Find where the given text appears and provide that cell's center as (x, y) coordinate. 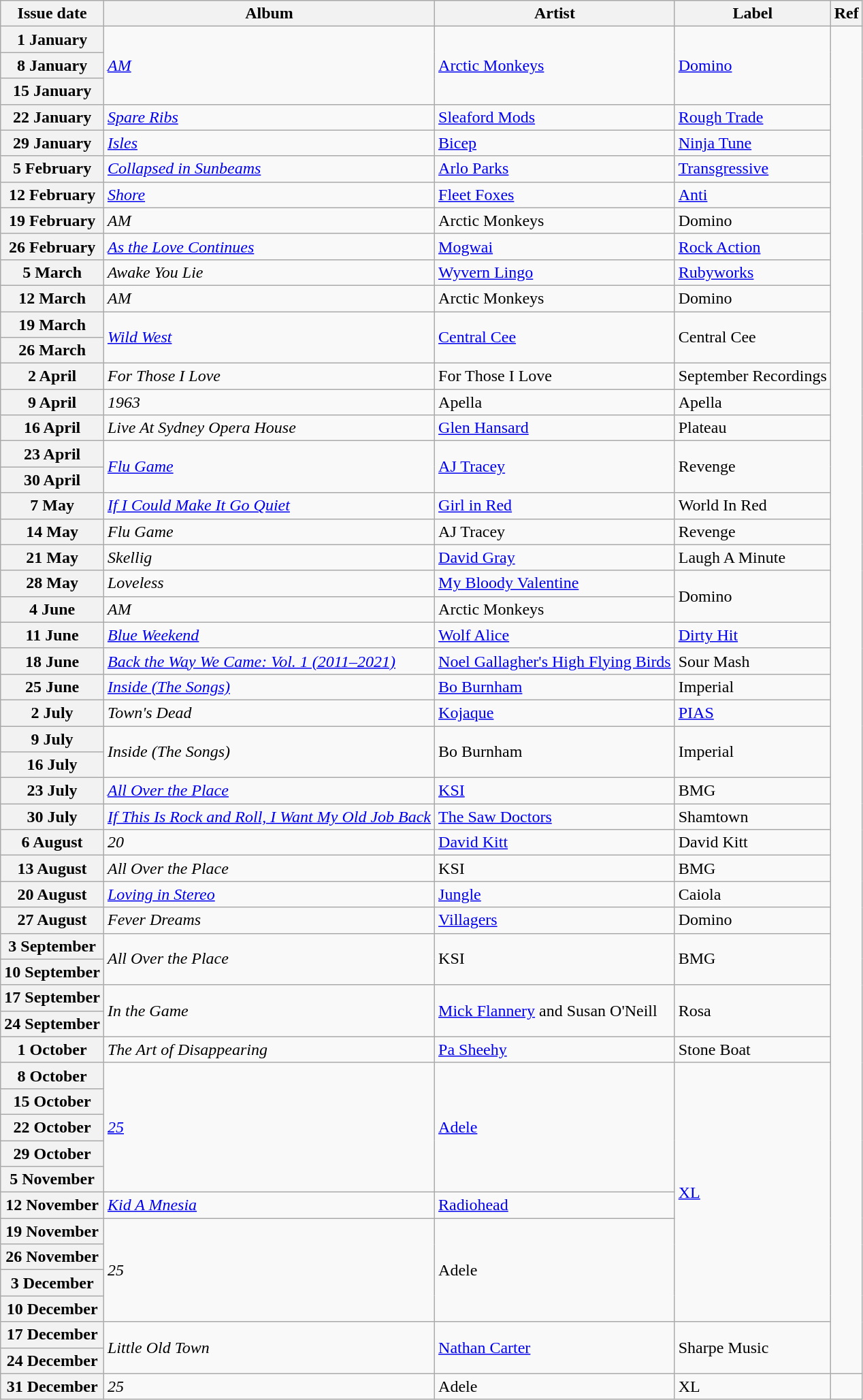
Sleaford Mods (555, 117)
Bicep (555, 143)
16 April (52, 428)
16 July (52, 765)
9 April (52, 402)
Rock Action (753, 246)
Rosa (753, 1011)
14 May (52, 532)
Kid A Mnesia (269, 1205)
Loving in Stereo (269, 894)
Blue Weekend (269, 635)
Awake You Lie (269, 272)
Wild West (269, 338)
19 March (52, 325)
12 March (52, 298)
3 September (52, 946)
The Art of Disappearing (269, 1049)
Villagers (555, 920)
5 February (52, 169)
27 August (52, 920)
Pa Sheehy (555, 1049)
20 (269, 843)
8 October (52, 1075)
4 June (52, 609)
Isles (269, 143)
12 November (52, 1205)
Collapsed in Sunbeams (269, 169)
11 June (52, 635)
Rough Trade (753, 117)
Loveless (269, 583)
23 April (52, 454)
As the Love Continues (269, 246)
13 August (52, 868)
Noel Gallagher's High Flying Birds (555, 661)
19 November (52, 1231)
The Saw Doctors (555, 817)
Stone Boat (753, 1049)
22 October (52, 1127)
23 July (52, 791)
World In Red (753, 506)
Nathan Carter (555, 1348)
Sharpe Music (753, 1348)
Mogwai (555, 246)
10 September (52, 972)
15 October (52, 1101)
2 July (52, 713)
Laugh A Minute (753, 557)
8 January (52, 65)
Issue date (52, 14)
3 December (52, 1283)
1 October (52, 1049)
9 July (52, 738)
Ref (847, 14)
Spare Ribs (269, 117)
Kojaque (555, 713)
David Gray (555, 557)
28 May (52, 583)
1 January (52, 39)
21 May (52, 557)
If I Could Make It Go Quiet (269, 506)
Arlo Parks (555, 169)
30 July (52, 817)
22 January (52, 117)
Shamtown (753, 817)
Caiola (753, 894)
Radiohead (555, 1205)
10 December (52, 1309)
Back the Way We Came: Vol. 1 (2011–2021) (269, 661)
17 September (52, 998)
18 June (52, 661)
My Bloody Valentine (555, 583)
If This Is Rock and Roll, I Want My Old Job Back (269, 817)
Ninja Tune (753, 143)
Fleet Foxes (555, 195)
5 March (52, 272)
Dirty Hit (753, 635)
26 February (52, 246)
12 February (52, 195)
September Recordings (753, 376)
6 August (52, 843)
17 December (52, 1335)
29 January (52, 143)
26 March (52, 351)
PIAS (753, 713)
26 November (52, 1257)
Fever Dreams (269, 920)
Girl in Red (555, 506)
24 September (52, 1024)
Transgressive (753, 169)
20 August (52, 894)
7 May (52, 506)
Skellig (269, 557)
19 February (52, 221)
25 June (52, 687)
Jungle (555, 894)
2 April (52, 376)
31 December (52, 1386)
29 October (52, 1154)
Live At Sydney Opera House (269, 428)
Mick Flannery and Susan O'Neill (555, 1011)
Town's Dead (269, 713)
Plateau (753, 428)
In the Game (269, 1011)
Anti (753, 195)
5 November (52, 1179)
Little Old Town (269, 1348)
24 December (52, 1361)
Album (269, 14)
Sour Mash (753, 661)
1963 (269, 402)
Rubyworks (753, 272)
Wolf Alice (555, 635)
Label (753, 14)
15 January (52, 91)
Glen Hansard (555, 428)
Shore (269, 195)
Wyvern Lingo (555, 272)
30 April (52, 480)
Artist (555, 14)
